Find where the given text appears and provide that cell's center as [x, y] coordinate. 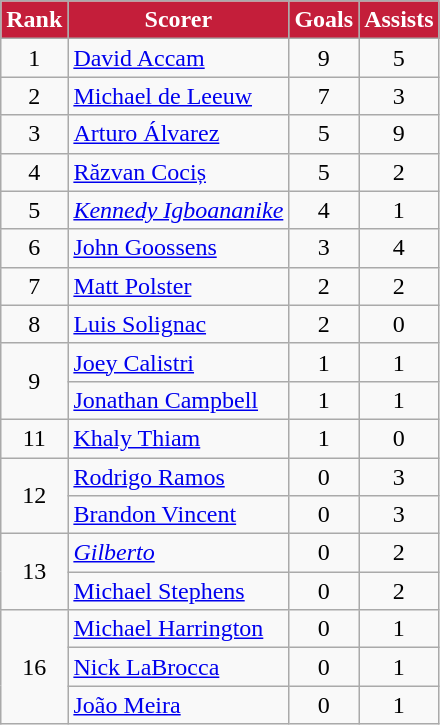
Assists [399, 20]
Khaly Thiam [178, 438]
Gilberto [178, 553]
Matt Polster [178, 286]
Joey Calistri [178, 362]
Arturo Álvarez [178, 134]
Jonathan Campbell [178, 400]
16 [34, 667]
João Meira [178, 705]
Michael de Leeuw [178, 96]
Michael Harrington [178, 629]
12 [34, 496]
13 [34, 572]
Kennedy Igboananike [178, 210]
Rank [34, 20]
Nick LaBrocca [178, 667]
Goals [324, 20]
Răzvan Cociș [178, 172]
6 [34, 248]
Scorer [178, 20]
Luis Solignac [178, 324]
David Accam [178, 58]
Michael Stephens [178, 591]
8 [34, 324]
11 [34, 438]
Rodrigo Ramos [178, 477]
Brandon Vincent [178, 515]
John Goossens [178, 248]
